Capture the cell that displays the provided text and extract its (X, Y) central coordinate. 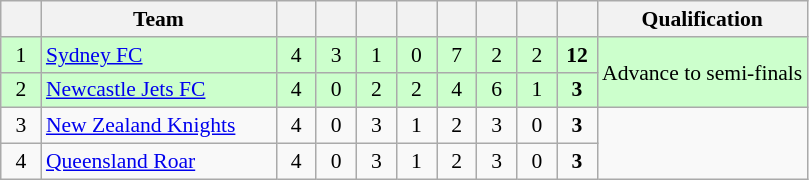
7 (456, 55)
Advance to semi-finals (702, 72)
Queensland Roar (158, 162)
Newcastle Jets FC (158, 90)
New Zealand Knights (158, 126)
Sydney FC (158, 55)
6 (497, 90)
Team (158, 19)
Qualification (702, 19)
12 (577, 55)
